For the text-containing cell, return its midpoint in (x, y) coordinate format. 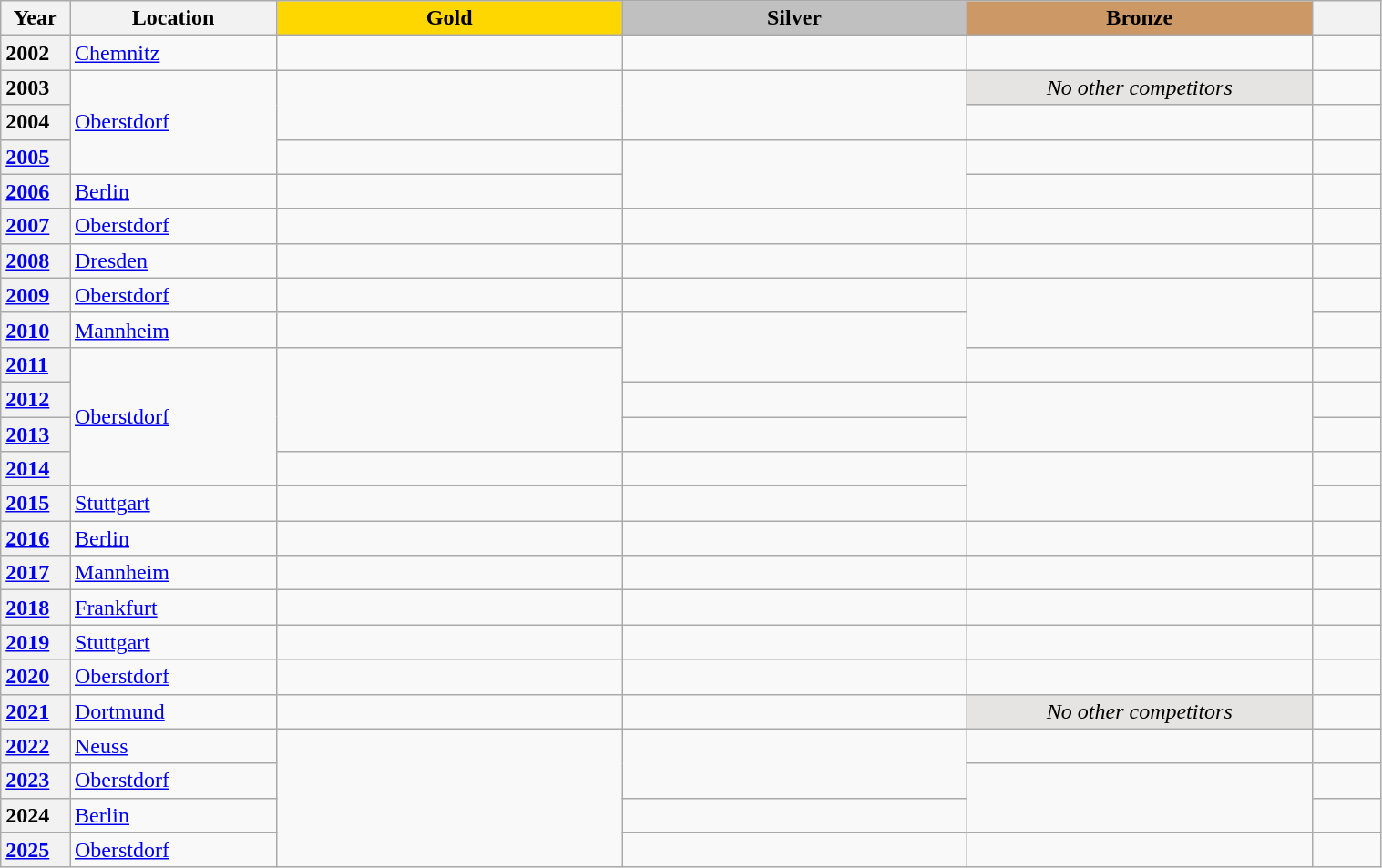
2016 (36, 538)
Dresden (173, 260)
2019 (36, 642)
2012 (36, 399)
Location (173, 18)
2024 (36, 815)
2025 (36, 850)
2014 (36, 469)
2009 (36, 295)
2010 (36, 330)
2020 (36, 677)
2005 (36, 157)
Dortmund (173, 711)
2011 (36, 364)
Chemnitz (173, 53)
2008 (36, 260)
2017 (36, 573)
2002 (36, 53)
2018 (36, 608)
Silver (794, 18)
Gold (450, 18)
2021 (36, 711)
Frankfurt (173, 608)
Year (36, 18)
2013 (36, 434)
2007 (36, 226)
2015 (36, 504)
2003 (36, 87)
Neuss (173, 746)
2023 (36, 781)
2006 (36, 191)
2022 (36, 746)
2004 (36, 122)
Bronze (1139, 18)
